Capture the cell that displays the provided text and extract its [X, Y] central coordinate. 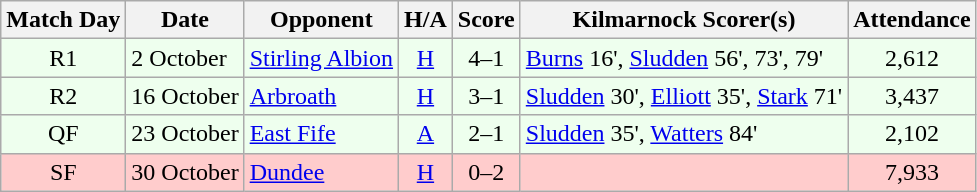
Stirling Albion [321, 58]
2,102 [912, 134]
23 October [185, 134]
4–1 [486, 58]
A [426, 134]
East Fife [321, 134]
2–1 [486, 134]
16 October [185, 96]
Attendance [912, 20]
0–2 [486, 172]
Arbroath [321, 96]
Dundee [321, 172]
Opponent [321, 20]
R1 [64, 58]
Burns 16', Sludden 56', 73', 79' [684, 58]
Sludden 35', Watters 84' [684, 134]
Sludden 30', Elliott 35', Stark 71' [684, 96]
2 October [185, 58]
SF [64, 172]
Score [486, 20]
30 October [185, 172]
Kilmarnock Scorer(s) [684, 20]
H/A [426, 20]
QF [64, 134]
2,612 [912, 58]
Date [185, 20]
Match Day [64, 20]
3,437 [912, 96]
7,933 [912, 172]
3–1 [486, 96]
R2 [64, 96]
